Determine the [x, y] coordinate at the center of the cell enclosing the given text.  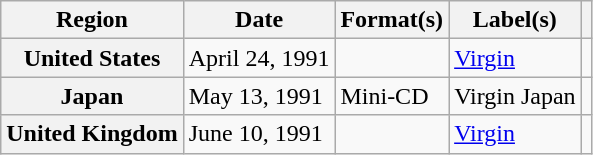
April 24, 1991 [259, 58]
Date [259, 20]
Virgin Japan [515, 96]
Region [92, 20]
June 10, 1991 [259, 134]
Label(s) [515, 20]
United Kingdom [92, 134]
Format(s) [392, 20]
Japan [92, 96]
May 13, 1991 [259, 96]
United States [92, 58]
Mini-CD [392, 96]
